Detect which cell encompasses the target text, then output its [X, Y] center coordinate. 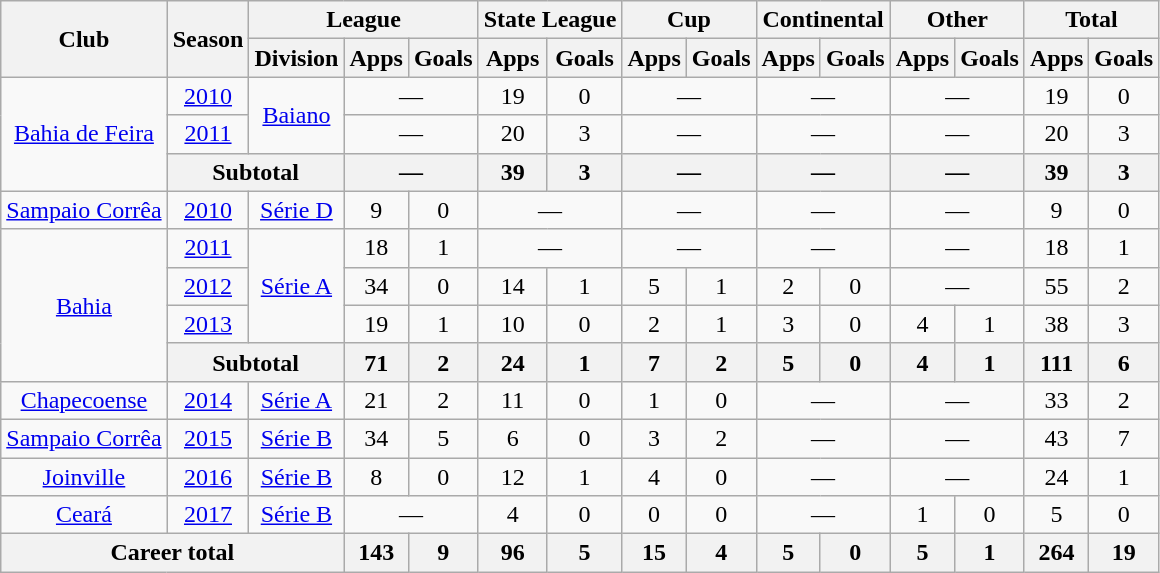
111 [1056, 362]
Bahia de Feira [84, 134]
State League [550, 20]
33 [1056, 400]
12 [512, 477]
Joinville [84, 477]
2015 [208, 438]
264 [1056, 553]
Division [296, 58]
43 [1056, 438]
11 [512, 400]
38 [1056, 324]
14 [512, 286]
2014 [208, 400]
55 [1056, 286]
Total [1091, 20]
10 [512, 324]
Continental [823, 20]
143 [376, 553]
8 [376, 477]
Bahia [84, 305]
96 [512, 553]
League [364, 20]
2016 [208, 477]
Career total [172, 553]
Ceará [84, 515]
Season [208, 39]
Club [84, 39]
71 [376, 362]
15 [654, 553]
21 [376, 400]
Cup [689, 20]
Other [957, 20]
2017 [208, 515]
2013 [208, 324]
Baiano [296, 115]
Chapecoense [84, 400]
2012 [208, 286]
Série D [296, 210]
